Capture the cell that displays the provided text and extract its (X, Y) central coordinate. 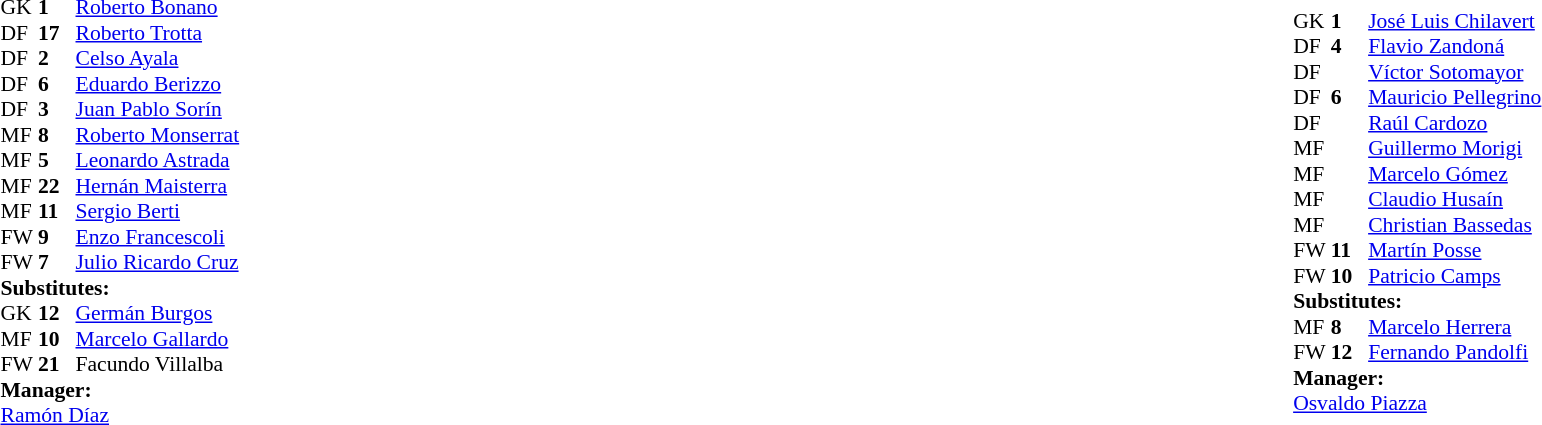
1 (1350, 20)
Patricio Camps (1454, 275)
Víctor Sotomayor (1454, 71)
Roberto Monserrat (158, 135)
Germán Burgos (158, 313)
4 (1350, 46)
Marcelo Gómez (1454, 173)
Roberto Trotta (158, 33)
Juan Pablo Sorín (158, 109)
9 (57, 237)
Enzo Francescoli (158, 237)
Julio Ricardo Cruz (158, 263)
Celso Ayala (158, 59)
Facundo Villalba (158, 365)
Flavio Zandoná (1454, 46)
2 (57, 59)
Guillermo Morigi (1454, 148)
Marcelo Herrera (1454, 326)
Christian Bassedas (1454, 224)
Raúl Cardozo (1454, 122)
Claudio Husaín (1454, 199)
17 (57, 33)
Hernán Maisterra (158, 186)
22 (57, 186)
5 (57, 161)
Sergio Berti (158, 211)
Osvaldo Piazza (1417, 403)
Martín Posse (1454, 250)
7 (57, 263)
José Luis Chilavert (1454, 20)
Mauricio Pellegrino (1454, 97)
Fernando Pandolfi (1454, 352)
21 (57, 365)
Eduardo Berizzo (158, 84)
Leonardo Astrada (158, 161)
3 (57, 109)
Marcelo Gallardo (158, 339)
